Find where the given text appears and provide that cell's center as (x, y) coordinate. 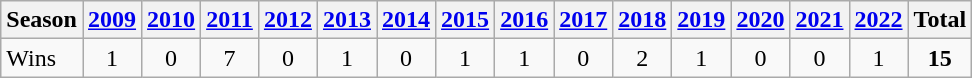
2009 (112, 20)
2015 (466, 20)
Total (940, 20)
2012 (288, 20)
2019 (702, 20)
2 (642, 58)
2021 (820, 20)
2018 (642, 20)
2016 (524, 20)
2011 (230, 20)
2010 (172, 20)
2014 (406, 20)
15 (940, 58)
2013 (346, 20)
Season (42, 20)
2020 (760, 20)
Wins (42, 58)
2017 (584, 20)
7 (230, 58)
2022 (878, 20)
